Search for the cell housing the specified text and yield its (X, Y) center coordinate. 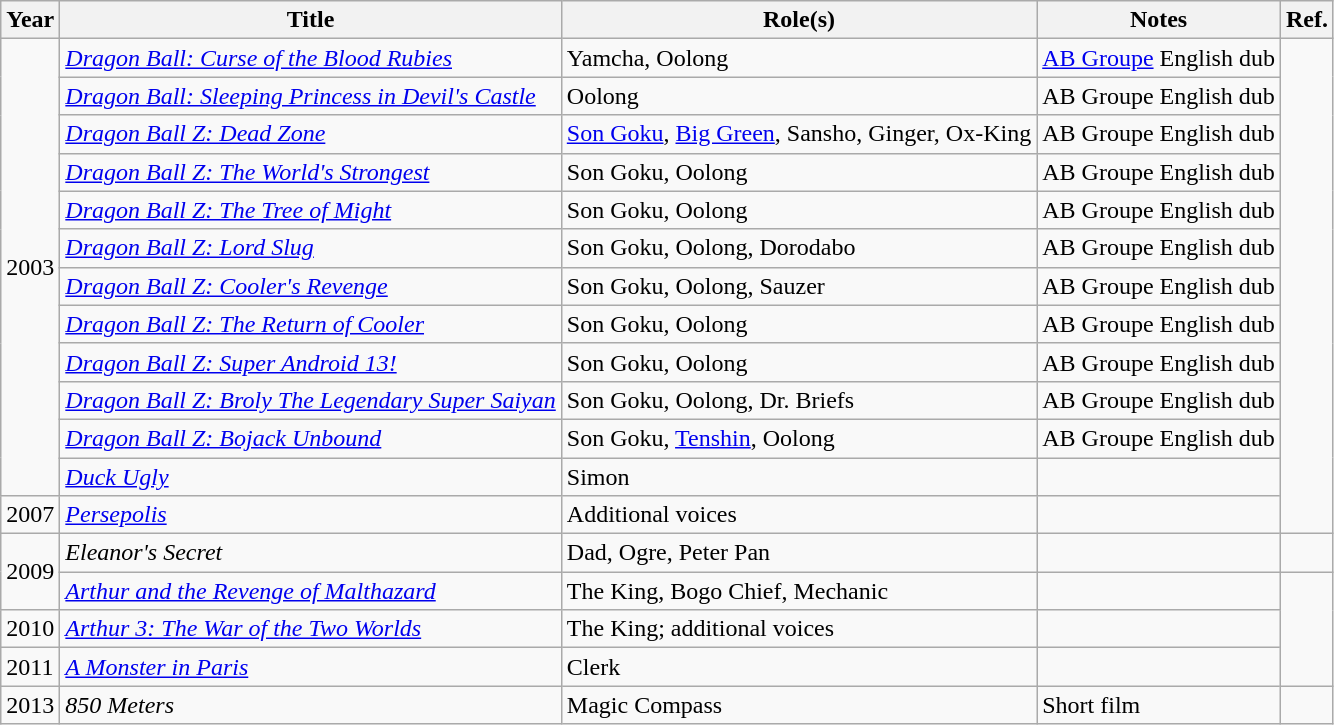
Short film (1159, 705)
Arthur and the Revenge of Malthazard (310, 591)
Dragon Ball Z: The Tree of Might (310, 210)
2011 (30, 667)
Ref. (1306, 20)
Dragon Ball Z: Broly The Legendary Super Saiyan (310, 400)
Dragon Ball Z: Bojack Unbound (310, 438)
Dragon Ball Z: Lord Slug (310, 248)
A Monster in Paris (310, 667)
Son Goku, Tenshin, Oolong (798, 438)
Dragon Ball Z: The World's Strongest (310, 172)
Son Goku, Oolong, Dr. Briefs (798, 400)
Dragon Ball Z: Cooler's Revenge (310, 286)
Role(s) (798, 20)
Dragon Ball Z: The Return of Cooler (310, 324)
The King; additional voices (798, 629)
2013 (30, 705)
Son Goku, Big Green, Sansho, Ginger, Ox-King (798, 134)
Dragon Ball Z: Super Android 13! (310, 362)
Son Goku, Oolong, Sauzer (798, 286)
2007 (30, 515)
Yamcha, Oolong (798, 58)
2003 (30, 268)
Arthur 3: The War of the Two Worlds (310, 629)
The King, Bogo Chief, Mechanic (798, 591)
Eleanor's Secret (310, 553)
Year (30, 20)
Clerk (798, 667)
Magic Compass (798, 705)
2010 (30, 629)
Notes (1159, 20)
850 Meters (310, 705)
Duck Ugly (310, 477)
Simon (798, 477)
Dragon Ball: Curse of the Blood Rubies (310, 58)
2009 (30, 572)
Dragon Ball: Sleeping Princess in Devil's Castle (310, 96)
Persepolis (310, 515)
Title (310, 20)
Son Goku, Oolong, Dorodabo (798, 248)
Additional voices (798, 515)
Oolong (798, 96)
Dad, Ogre, Peter Pan (798, 553)
Dragon Ball Z: Dead Zone (310, 134)
